Identify which cell holds the provided text, then report its [x, y] central coordinate. 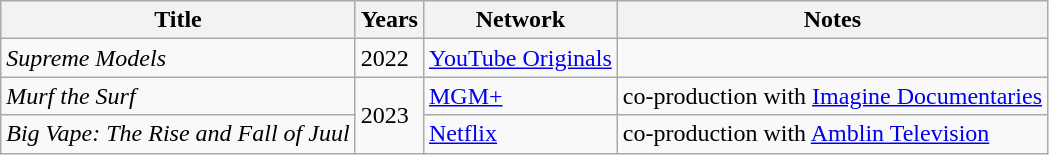
co-production with Amblin Television [832, 134]
YouTube Originals [520, 58]
Netflix [520, 134]
Supreme Models [178, 58]
Notes [832, 20]
Title [178, 20]
MGM+ [520, 96]
Network [520, 20]
Years [389, 20]
2023 [389, 115]
Murf the Surf [178, 96]
2022 [389, 58]
Big Vape: The Rise and Fall of Juul [178, 134]
co-production with Imagine Documentaries [832, 96]
